Find where the given text appears and provide that cell's center as [x, y] coordinate. 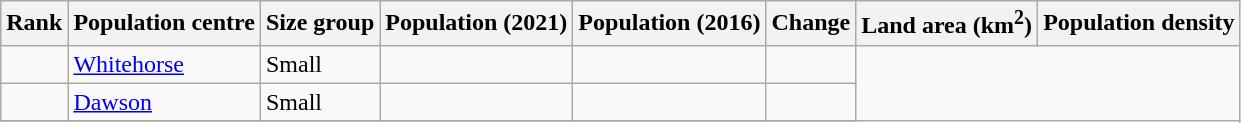
Rank [34, 24]
Population (2016) [670, 24]
Change [811, 24]
Whitehorse [164, 64]
Population density [1139, 24]
Population centre [164, 24]
Size group [320, 24]
Land area (km2) [947, 24]
Dawson [164, 102]
Population (2021) [476, 24]
